Scan for the cell matching the given text and deliver its [x, y] coordinate at center. 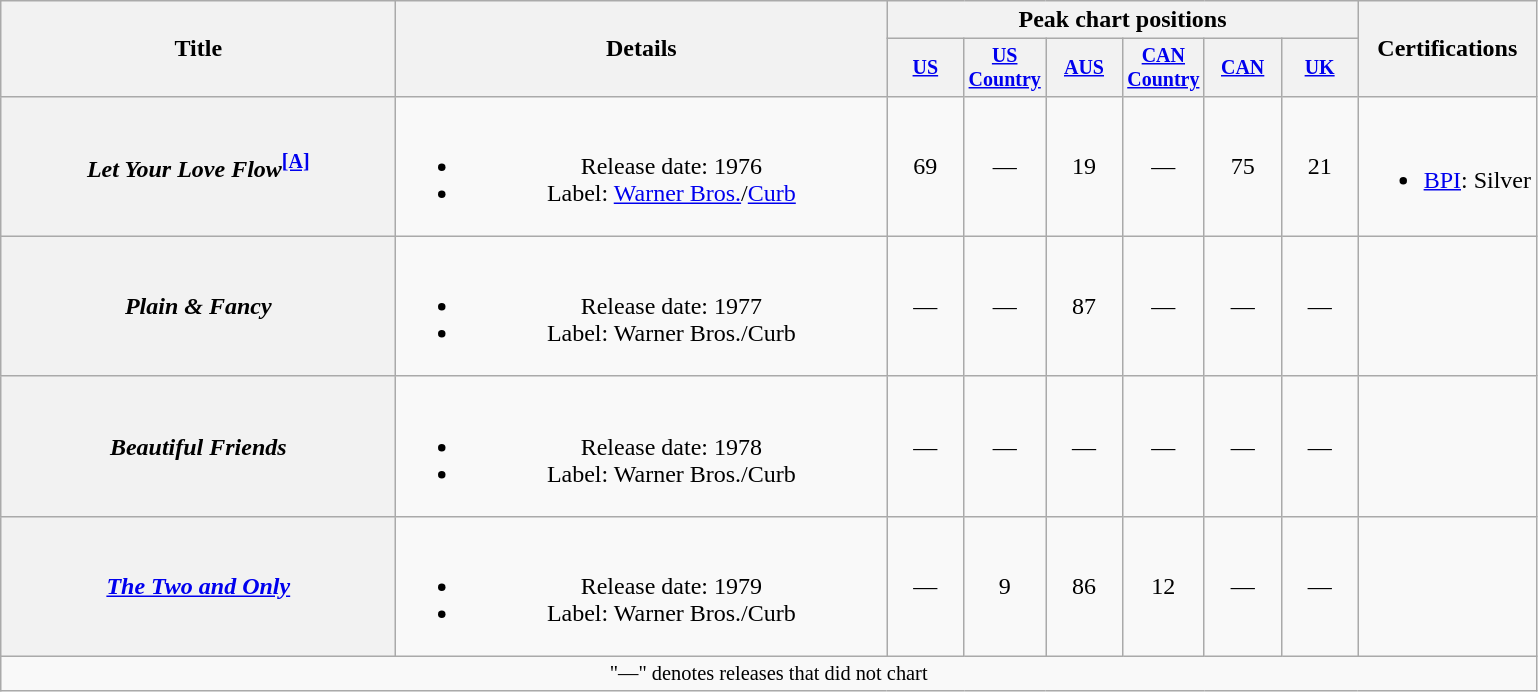
Peak chart positions [1122, 20]
Title [198, 49]
CAN [1242, 68]
Beautiful Friends [198, 446]
Release date: 1977Label: Warner Bros./Curb [642, 306]
US [926, 68]
CAN Country [1163, 68]
Release date: 1976Label: Warner Bros./Curb [642, 166]
19 [1084, 166]
Details [642, 49]
US Country [1005, 68]
UK [1320, 68]
BPI: Silver [1447, 166]
12 [1163, 586]
9 [1005, 586]
"—" denotes releases that did not chart [769, 674]
The Two and Only [198, 586]
87 [1084, 306]
Release date: 1979Label: Warner Bros./Curb [642, 586]
21 [1320, 166]
69 [926, 166]
Plain & Fancy [198, 306]
86 [1084, 586]
Let Your Love Flow[A] [198, 166]
75 [1242, 166]
Certifications [1447, 49]
AUS [1084, 68]
Release date: 1978Label: Warner Bros./Curb [642, 446]
